From the cell containing the given text, extract its center point as (x, y) coordinate. 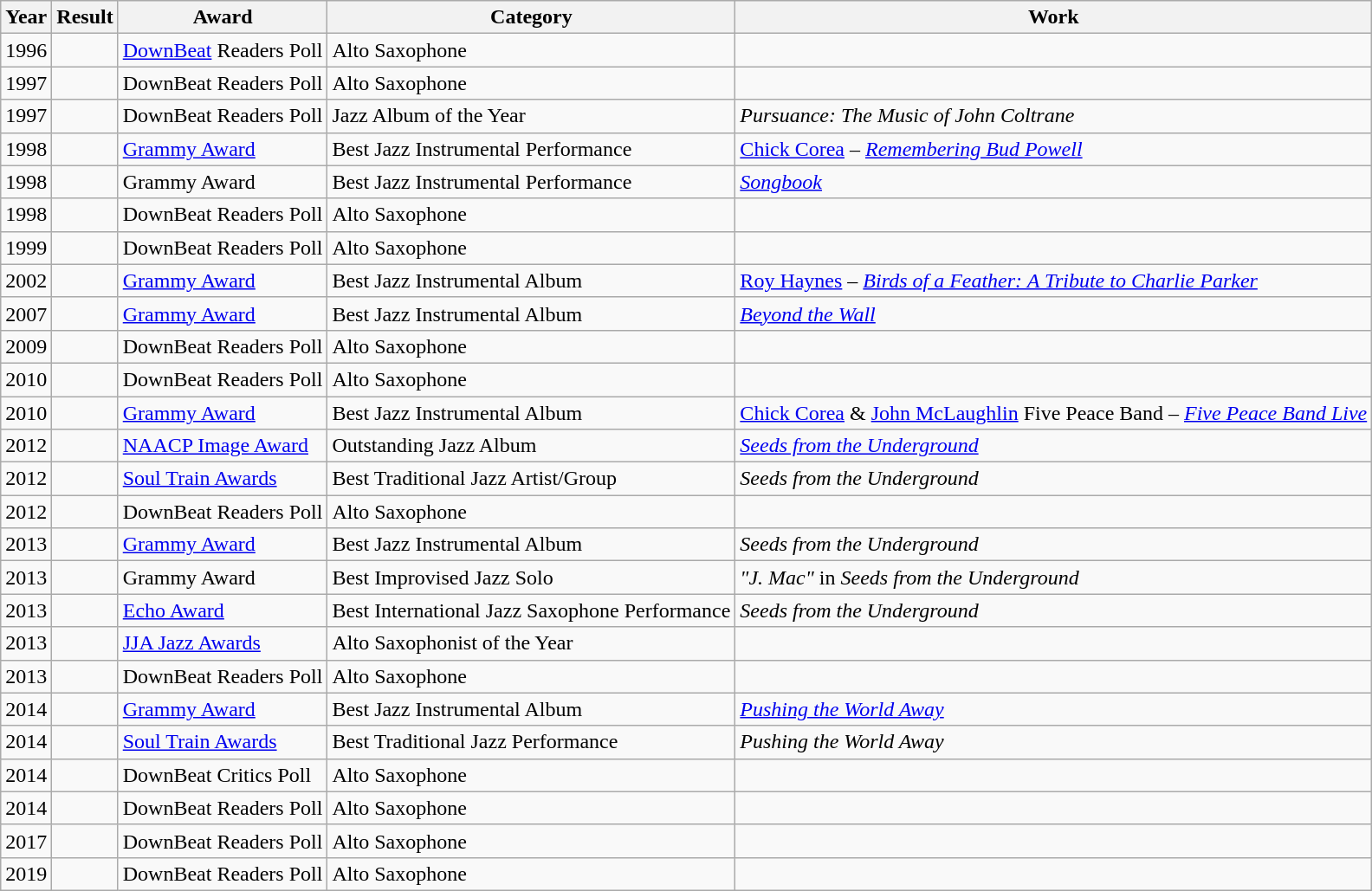
Chick Corea – Remembering Bud Powell (1053, 149)
Best Traditional Jazz Artist/Group (532, 479)
Award (223, 17)
1999 (26, 248)
1996 (26, 50)
"J. Mac" in Seeds from the Underground (1053, 578)
Best Improvised Jazz Solo (532, 578)
Songbook (1053, 182)
2009 (26, 346)
2002 (26, 281)
2007 (26, 313)
Result (85, 17)
Work (1053, 17)
Jazz Album of the Year (532, 116)
Category (532, 17)
Best Traditional Jazz Performance (532, 742)
Outstanding Jazz Album (532, 446)
Best International Jazz Saxophone Performance (532, 610)
2017 (26, 841)
Pursuance: The Music of John Coltrane (1053, 116)
2019 (26, 874)
Echo Award (223, 610)
DownBeat Critics Poll (223, 775)
Beyond the Wall (1053, 313)
Year (26, 17)
Roy Haynes – Birds of a Feather: A Tribute to Charlie Parker (1053, 281)
Chick Corea & John McLaughlin Five Peace Band – Five Peace Band Live (1053, 413)
JJA Jazz Awards (223, 643)
Alto Saxophonist of the Year (532, 643)
NAACP Image Award (223, 446)
